Locate the cell with the specified text and output its [x, y] center coordinate. 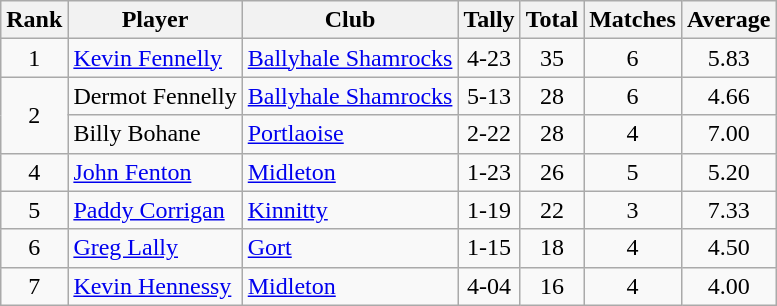
Dermot Fennelly [155, 96]
1-19 [489, 210]
Portlaoise [350, 134]
Kevin Hennessy [155, 286]
7 [34, 286]
Rank [34, 20]
5.83 [728, 58]
Greg Lally [155, 248]
Average [728, 20]
4-23 [489, 58]
7.00 [728, 134]
7.33 [728, 210]
16 [552, 286]
2-22 [489, 134]
Club [350, 20]
4.50 [728, 248]
1 [34, 58]
4.66 [728, 96]
22 [552, 210]
Player [155, 20]
18 [552, 248]
26 [552, 172]
4-04 [489, 286]
Kevin Fennelly [155, 58]
Gort [350, 248]
Total [552, 20]
5.20 [728, 172]
Paddy Corrigan [155, 210]
Tally [489, 20]
Billy Bohane [155, 134]
2 [34, 115]
35 [552, 58]
1-23 [489, 172]
5-13 [489, 96]
3 [633, 210]
4.00 [728, 286]
John Fenton [155, 172]
1-15 [489, 248]
Matches [633, 20]
Kinnitty [350, 210]
